Provide the [x, y] coordinate of the cell's center where the given text is located.  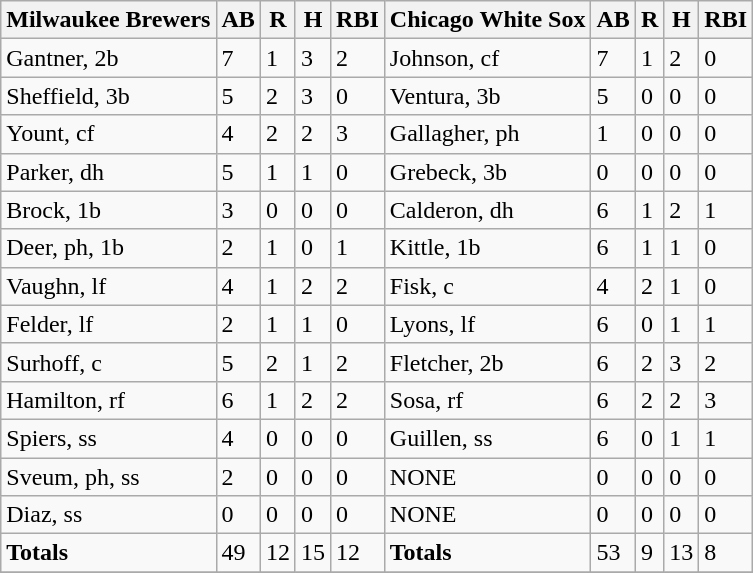
Lyons, lf [488, 324]
Ventura, 3b [488, 96]
Chicago White Sox [488, 20]
Fletcher, 2b [488, 362]
Surhoff, c [108, 362]
Yount, cf [108, 134]
49 [238, 553]
Diaz, ss [108, 515]
Johnson, cf [488, 58]
Sveum, ph, ss [108, 477]
Gallagher, ph [488, 134]
Sheffield, 3b [108, 96]
Vaughn, lf [108, 286]
9 [649, 553]
13 [682, 553]
Sosa, rf [488, 400]
Deer, ph, 1b [108, 248]
Milwaukee Brewers [108, 20]
Spiers, ss [108, 438]
Brock, 1b [108, 210]
8 [726, 553]
Hamilton, rf [108, 400]
Kittle, 1b [488, 248]
15 [312, 553]
Calderon, dh [488, 210]
Gantner, 2b [108, 58]
Felder, lf [108, 324]
Guillen, ss [488, 438]
Parker, dh [108, 172]
Grebeck, 3b [488, 172]
Fisk, c [488, 286]
53 [613, 553]
